Scan for the cell matching the given text and deliver its (X, Y) coordinate at center. 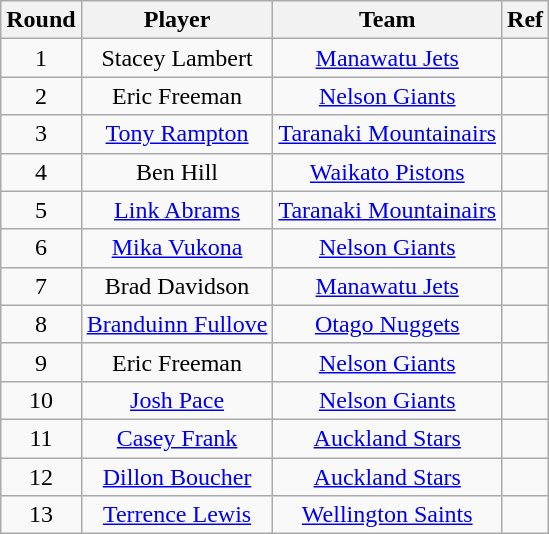
6 (41, 248)
Tony Rampton (177, 134)
Ben Hill (177, 172)
Casey Frank (177, 438)
Player (177, 20)
Round (41, 20)
4 (41, 172)
8 (41, 324)
Team (388, 20)
11 (41, 438)
13 (41, 515)
Terrence Lewis (177, 515)
Link Abrams (177, 210)
3 (41, 134)
12 (41, 477)
Stacey Lambert (177, 58)
Mika Vukona (177, 248)
10 (41, 400)
2 (41, 96)
Waikato Pistons (388, 172)
Otago Nuggets (388, 324)
9 (41, 362)
Josh Pace (177, 400)
5 (41, 210)
1 (41, 58)
Dillon Boucher (177, 477)
Branduinn Fullove (177, 324)
Wellington Saints (388, 515)
7 (41, 286)
Ref (526, 20)
Brad Davidson (177, 286)
